Detect which cell encompasses the target text, then output its (X, Y) center coordinate. 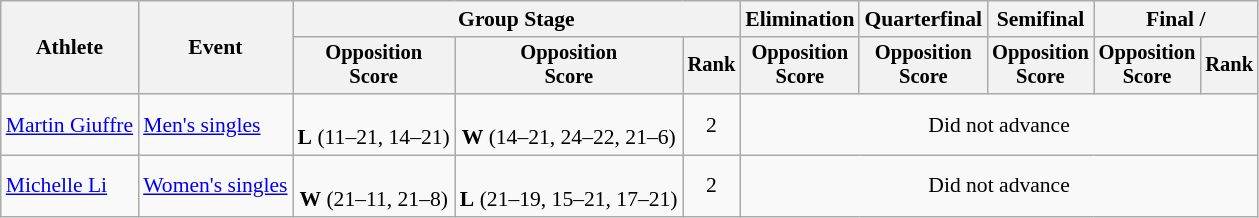
Men's singles (215, 124)
Final / (1176, 19)
Michelle Li (70, 186)
W (14–21, 24–22, 21–6) (569, 124)
Elimination (800, 19)
L (11–21, 14–21) (374, 124)
Athlete (70, 48)
Quarterfinal (923, 19)
L (21–19, 15–21, 17–21) (569, 186)
Martin Giuffre (70, 124)
W (21–11, 21–8) (374, 186)
Group Stage (517, 19)
Women's singles (215, 186)
Semifinal (1040, 19)
Event (215, 48)
